Capture the cell that displays the provided text and extract its (x, y) central coordinate. 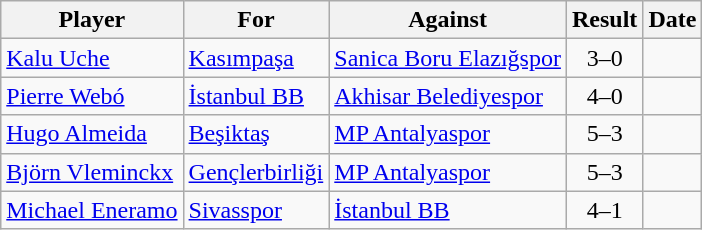
3–0 (604, 58)
Kalu Uche (92, 58)
4–1 (604, 210)
4–0 (604, 96)
Kasımpaşa (256, 58)
Björn Vleminckx (92, 172)
Sivasspor (256, 210)
For (256, 20)
Player (92, 20)
Gençlerbirliği (256, 172)
Date (672, 20)
Beşiktaş (256, 134)
Michael Eneramo (92, 210)
Against (448, 20)
Sanica Boru Elazığspor (448, 58)
Hugo Almeida (92, 134)
Result (604, 20)
Akhisar Belediyespor (448, 96)
Pierre Webó (92, 96)
